Extract the (x, y) coordinate from the center of the cell holding the provided text.  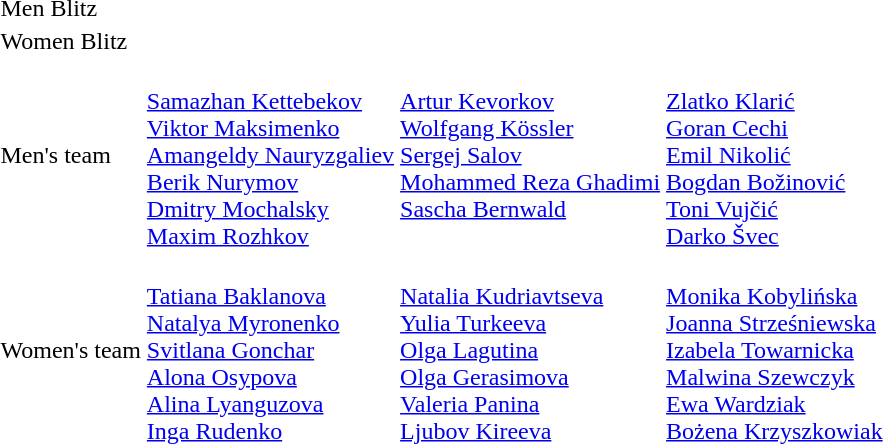
Artur KevorkovWolfgang KösslerSergej SalovMohammed Reza GhadimiSascha Bernwald (530, 155)
Samazhan KettebekovViktor MaksimenkoAmangeldy NauryzgalievBerik NurymovDmitry MochalskyMaxim Rozhkov (270, 155)
